Return (X, Y) of the center of cell containing provided text 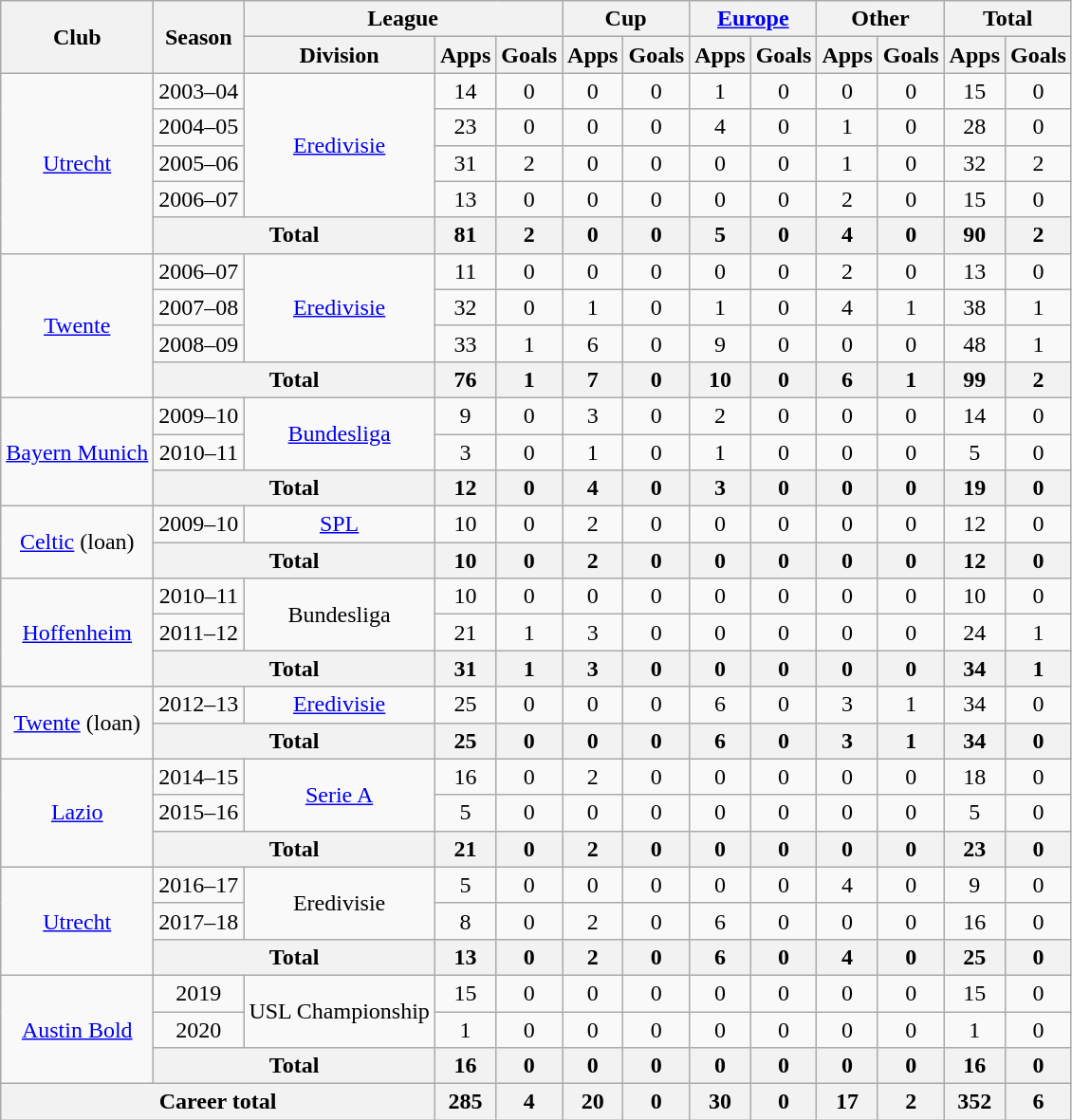
18 (974, 777)
2016–17 (199, 885)
8 (465, 921)
76 (465, 379)
Hoffenheim (78, 633)
Twente (loan) (78, 723)
352 (974, 1102)
Cup (626, 19)
33 (465, 343)
17 (847, 1102)
Division (340, 55)
2007–08 (199, 307)
48 (974, 343)
2017–18 (199, 921)
Career total (218, 1102)
2004–05 (199, 127)
2003–04 (199, 91)
Bayern Munich (78, 451)
Europe (753, 19)
90 (974, 235)
7 (593, 379)
81 (465, 235)
Celtic (loan) (78, 542)
28 (974, 127)
38 (974, 307)
Twente (78, 325)
Other (880, 19)
SPL (340, 524)
2008–09 (199, 343)
Serie A (340, 795)
2005–06 (199, 163)
2012–13 (199, 705)
2011–12 (199, 633)
2014–15 (199, 777)
11 (465, 271)
Austin Bold (78, 1029)
2015–16 (199, 813)
30 (720, 1102)
99 (974, 379)
20 (593, 1102)
2020 (199, 1029)
2019 (199, 993)
League (403, 19)
Season (199, 37)
USL Championship (340, 1011)
Lazio (78, 813)
24 (974, 633)
19 (974, 488)
285 (465, 1102)
Club (78, 37)
